Output the (x, y) coordinate of the center of the cell containing the given text.  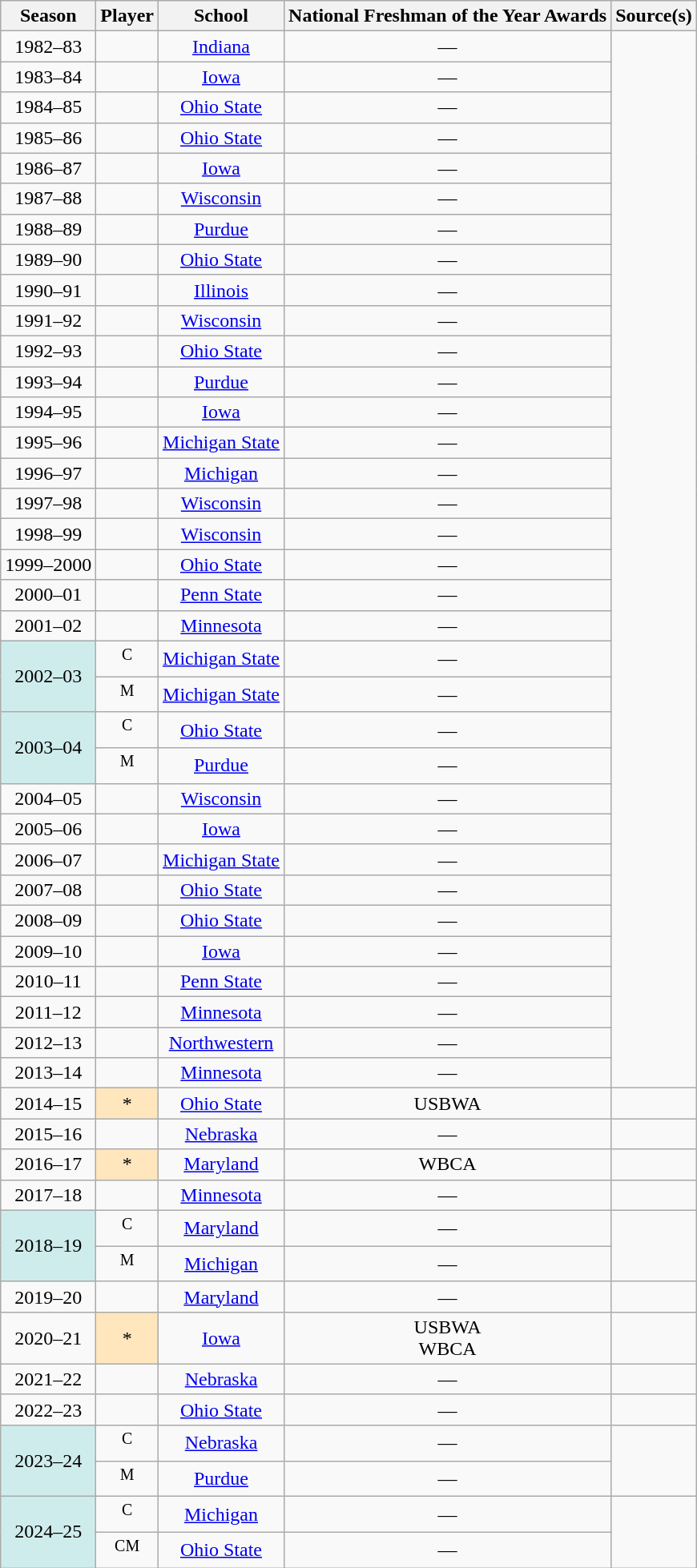
USBWAWBCA (448, 1337)
1994–95 (48, 412)
1988–89 (48, 229)
1999–2000 (48, 565)
2008–09 (48, 921)
1995–96 (48, 443)
2014–15 (48, 1104)
2020–21 (48, 1337)
USBWA (448, 1104)
1997–98 (48, 504)
1987–88 (48, 199)
1998–99 (48, 534)
1990–91 (48, 290)
1992–93 (48, 351)
2013–14 (48, 1073)
2004–05 (48, 798)
1993–94 (48, 382)
2024–25 (48, 1533)
Indiana (221, 46)
2015–16 (48, 1134)
Season (48, 16)
2021–22 (48, 1379)
2006–07 (48, 859)
2007–08 (48, 890)
2002–03 (48, 676)
2023–24 (48, 1461)
1985–86 (48, 138)
1984–85 (48, 107)
Northwestern (221, 1043)
2003–04 (48, 748)
WBCA (448, 1164)
1983–84 (48, 77)
2012–13 (48, 1043)
1996–97 (48, 473)
National Freshman of the Year Awards (448, 16)
1991–92 (48, 320)
Player (127, 16)
CM (127, 1550)
2009–10 (48, 951)
2000–01 (48, 595)
Source(s) (654, 16)
2018–19 (48, 1246)
Illinois (221, 290)
2011–12 (48, 1012)
2010–11 (48, 982)
2016–17 (48, 1164)
1986–87 (48, 168)
2001–02 (48, 625)
School (221, 16)
1989–90 (48, 259)
2019–20 (48, 1297)
2005–06 (48, 829)
2017–18 (48, 1195)
2022–23 (48, 1409)
1982–83 (48, 46)
